Find where the given text appears and provide that cell's center as [x, y] coordinate. 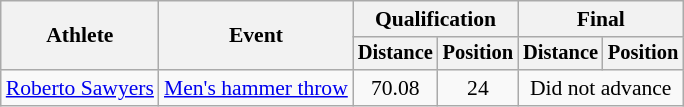
Athlete [80, 36]
Qualification [436, 19]
Roberto Sawyers [80, 88]
70.08 [396, 88]
Men's hammer throw [256, 88]
24 [478, 88]
Did not advance [600, 88]
Final [600, 19]
Event [256, 36]
